Find where the given text appears and provide that cell's center as [X, Y] coordinate. 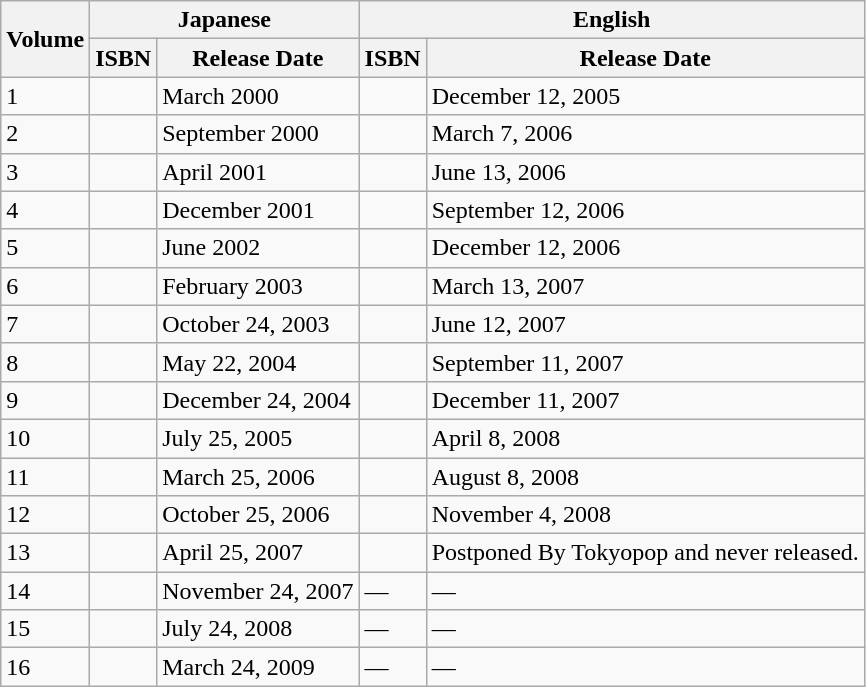
February 2003 [258, 286]
March 25, 2006 [258, 477]
14 [46, 591]
June 12, 2007 [645, 324]
April 25, 2007 [258, 553]
July 24, 2008 [258, 629]
March 13, 2007 [645, 286]
16 [46, 667]
April 2001 [258, 172]
8 [46, 362]
Postponed By Tokyopop and never released. [645, 553]
2 [46, 134]
12 [46, 515]
November 4, 2008 [645, 515]
June 13, 2006 [645, 172]
August 8, 2008 [645, 477]
October 24, 2003 [258, 324]
13 [46, 553]
English [612, 20]
6 [46, 286]
December 12, 2006 [645, 248]
1 [46, 96]
June 2002 [258, 248]
March 2000 [258, 96]
Japanese [224, 20]
September 2000 [258, 134]
December 11, 2007 [645, 400]
5 [46, 248]
November 24, 2007 [258, 591]
May 22, 2004 [258, 362]
3 [46, 172]
October 25, 2006 [258, 515]
9 [46, 400]
15 [46, 629]
4 [46, 210]
March 24, 2009 [258, 667]
April 8, 2008 [645, 438]
March 7, 2006 [645, 134]
July 25, 2005 [258, 438]
December 24, 2004 [258, 400]
September 11, 2007 [645, 362]
Volume [46, 39]
11 [46, 477]
December 2001 [258, 210]
7 [46, 324]
September 12, 2006 [645, 210]
December 12, 2005 [645, 96]
10 [46, 438]
